From the cell containing the given text, extract its center point as (x, y) coordinate. 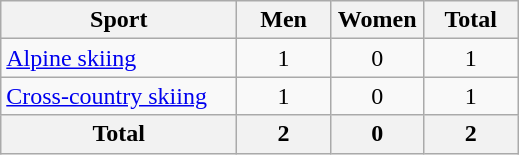
Women (377, 20)
Alpine skiing (119, 58)
Sport (119, 20)
Men (284, 20)
Cross-country skiing (119, 96)
